Provide the [x, y] coordinate of the cell's center where the given text is located.  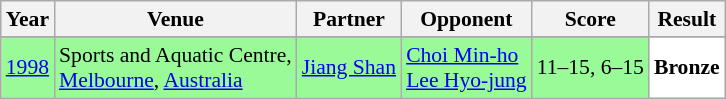
Score [590, 19]
Bronze [687, 68]
Choi Min-ho Lee Hyo-jung [466, 68]
Result [687, 19]
Jiang Shan [349, 68]
Year [28, 19]
Sports and Aquatic Centre,Melbourne, Australia [176, 68]
11–15, 6–15 [590, 68]
1998 [28, 68]
Partner [349, 19]
Opponent [466, 19]
Venue [176, 19]
